Output the [X, Y] coordinate of the center of the cell containing the given text.  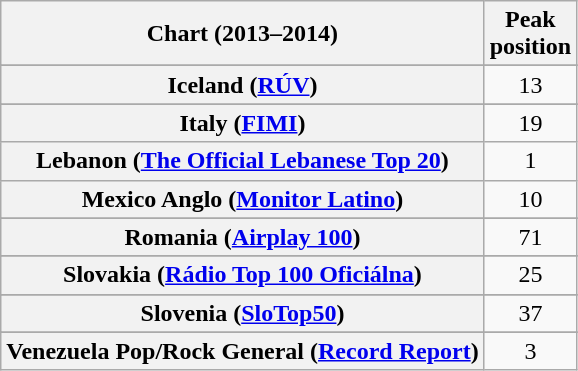
Romania (Airplay 100) [242, 237]
Venezuela Pop/Rock General (Record Report) [242, 351]
37 [530, 313]
19 [530, 123]
1 [530, 161]
Mexico Anglo (Monitor Latino) [242, 199]
Peakposition [530, 34]
3 [530, 351]
25 [530, 275]
71 [530, 237]
Slovenia (SloTop50) [242, 313]
Lebanon (The Official Lebanese Top 20) [242, 161]
13 [530, 85]
Chart (2013–2014) [242, 34]
Iceland (RÚV) [242, 85]
10 [530, 199]
Italy (FIMI) [242, 123]
Slovakia (Rádio Top 100 Oficiálna) [242, 275]
